Find where the given text appears and provide that cell's center as [X, Y] coordinate. 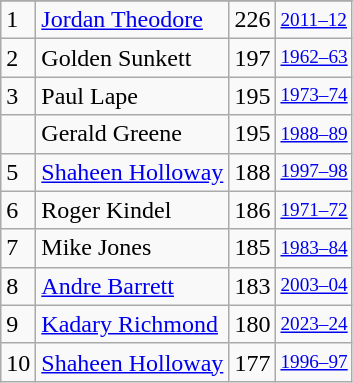
185 [252, 248]
10 [18, 362]
1971–72 [314, 210]
188 [252, 172]
Jordan Theodore [132, 20]
180 [252, 324]
3 [18, 96]
Golden Sunkett [132, 58]
2011–12 [314, 20]
2 [18, 58]
8 [18, 286]
Kadary Richmond [132, 324]
1988–89 [314, 134]
6 [18, 210]
9 [18, 324]
Andre Barrett [132, 286]
7 [18, 248]
2003–04 [314, 286]
1997–98 [314, 172]
226 [252, 20]
1962–63 [314, 58]
177 [252, 362]
Paul Lape [132, 96]
1983–84 [314, 248]
197 [252, 58]
Roger Kindel [132, 210]
2023–24 [314, 324]
Mike Jones [132, 248]
Gerald Greene [132, 134]
1 [18, 20]
5 [18, 172]
183 [252, 286]
1996–97 [314, 362]
186 [252, 210]
1973–74 [314, 96]
